Return (x, y) of the center of cell containing provided text 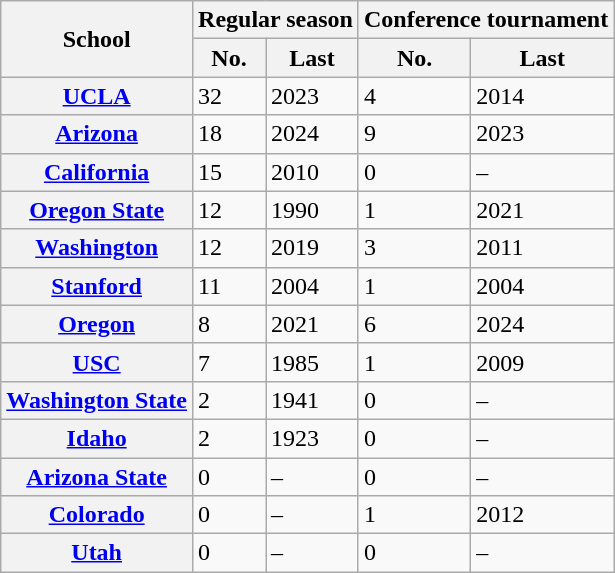
Utah (97, 553)
2012 (542, 515)
Washington State (97, 400)
1923 (312, 438)
6 (414, 324)
32 (230, 96)
USC (97, 362)
1941 (312, 400)
2019 (312, 248)
Oregon State (97, 210)
11 (230, 286)
3 (414, 248)
4 (414, 96)
Idaho (97, 438)
Oregon (97, 324)
Conference tournament (486, 20)
18 (230, 134)
1985 (312, 362)
2014 (542, 96)
1990 (312, 210)
Arizona State (97, 477)
15 (230, 172)
California (97, 172)
Washington (97, 248)
2009 (542, 362)
School (97, 39)
2011 (542, 248)
Arizona (97, 134)
UCLA (97, 96)
Regular season (276, 20)
9 (414, 134)
Stanford (97, 286)
8 (230, 324)
7 (230, 362)
2010 (312, 172)
Colorado (97, 515)
